Scan for the cell matching the given text and deliver its [X, Y] coordinate at center. 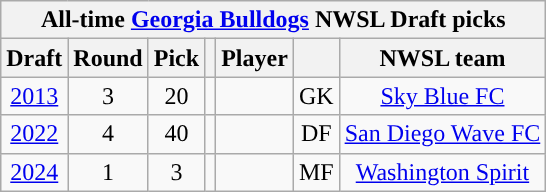
Round [108, 58]
2024 [34, 172]
MF [316, 172]
Draft [34, 58]
San Diego Wave FC [442, 134]
20 [176, 96]
2022 [34, 134]
GK [316, 96]
Pick [176, 58]
40 [176, 134]
Washington Spirit [442, 172]
All-time Georgia Bulldogs NWSL Draft picks [274, 20]
DF [316, 134]
2013 [34, 96]
Sky Blue FC [442, 96]
1 [108, 172]
NWSL team [442, 58]
4 [108, 134]
Player [255, 58]
